Pinpoint the cell where the given text exists, returning its [X, Y] midpoint coordinate. 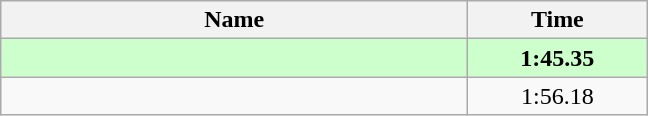
Time [558, 20]
Name [234, 20]
1:45.35 [558, 58]
1:56.18 [558, 96]
